Locate the cell with the specified text and output its (x, y) center coordinate. 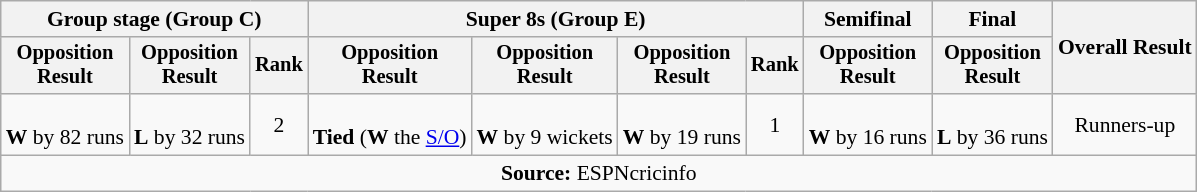
L by 36 runs (992, 124)
L by 32 runs (190, 124)
Final (992, 19)
Source: ESPNcricinfo (599, 174)
Super 8s (Group E) (556, 19)
Semifinal (868, 19)
W by 9 wickets (545, 124)
Runners-up (1125, 124)
1 (775, 124)
W by 16 runs (868, 124)
W by 19 runs (682, 124)
Group stage (Group C) (154, 19)
W by 82 runs (65, 124)
Overall Result (1125, 48)
Tied (W the S/O) (390, 124)
2 (279, 124)
